Output the [X, Y] coordinate of the center of the cell containing the given text.  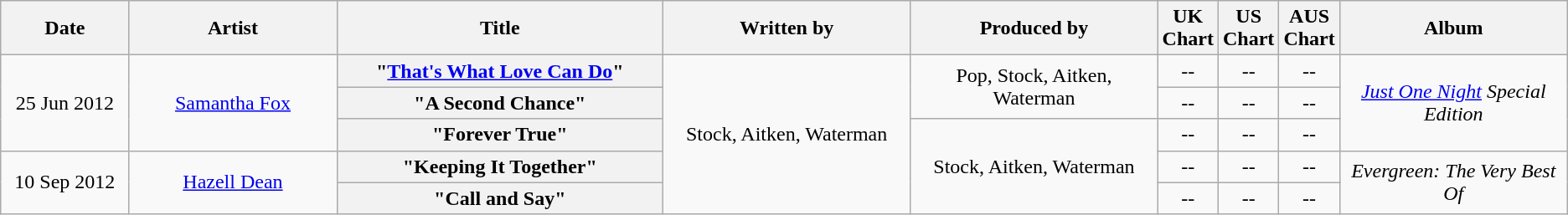
"Forever True" [499, 135]
US Chart [1248, 28]
Written by [787, 28]
Samantha Fox [233, 103]
Just One Night Special Edition [1453, 103]
Evergreen: The Very Best Of [1453, 182]
AUS Chart [1309, 28]
Album [1453, 28]
Hazell Dean [233, 182]
25 Jun 2012 [65, 103]
"Keeping It Together" [499, 166]
Produced by [1034, 28]
UK Chart [1188, 28]
Date [65, 28]
Pop, Stock, Aitken, Waterman [1034, 87]
Title [499, 28]
Artist [233, 28]
10 Sep 2012 [65, 182]
"Call and Say" [499, 198]
"That's What Love Can Do" [499, 71]
"A Second Chance" [499, 103]
